Scan for the cell matching the given text and deliver its [x, y] coordinate at center. 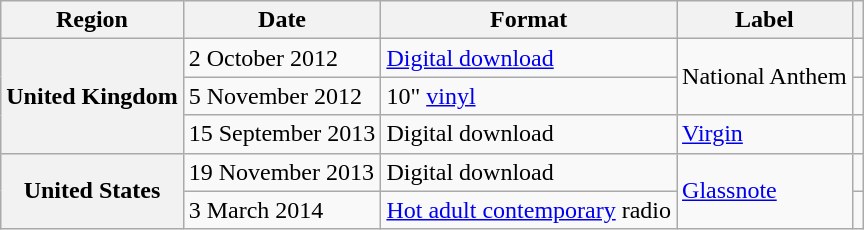
Region [92, 20]
United Kingdom [92, 96]
5 November 2012 [282, 96]
United States [92, 191]
Format [529, 20]
Virgin [765, 134]
2 October 2012 [282, 58]
Glassnote [765, 191]
Hot adult contemporary radio [529, 210]
National Anthem [765, 77]
19 November 2013 [282, 172]
Label [765, 20]
15 September 2013 [282, 134]
Date [282, 20]
10" vinyl [529, 96]
3 March 2014 [282, 210]
